Provide the [X, Y] coordinate of the cell's center where the given text is located.  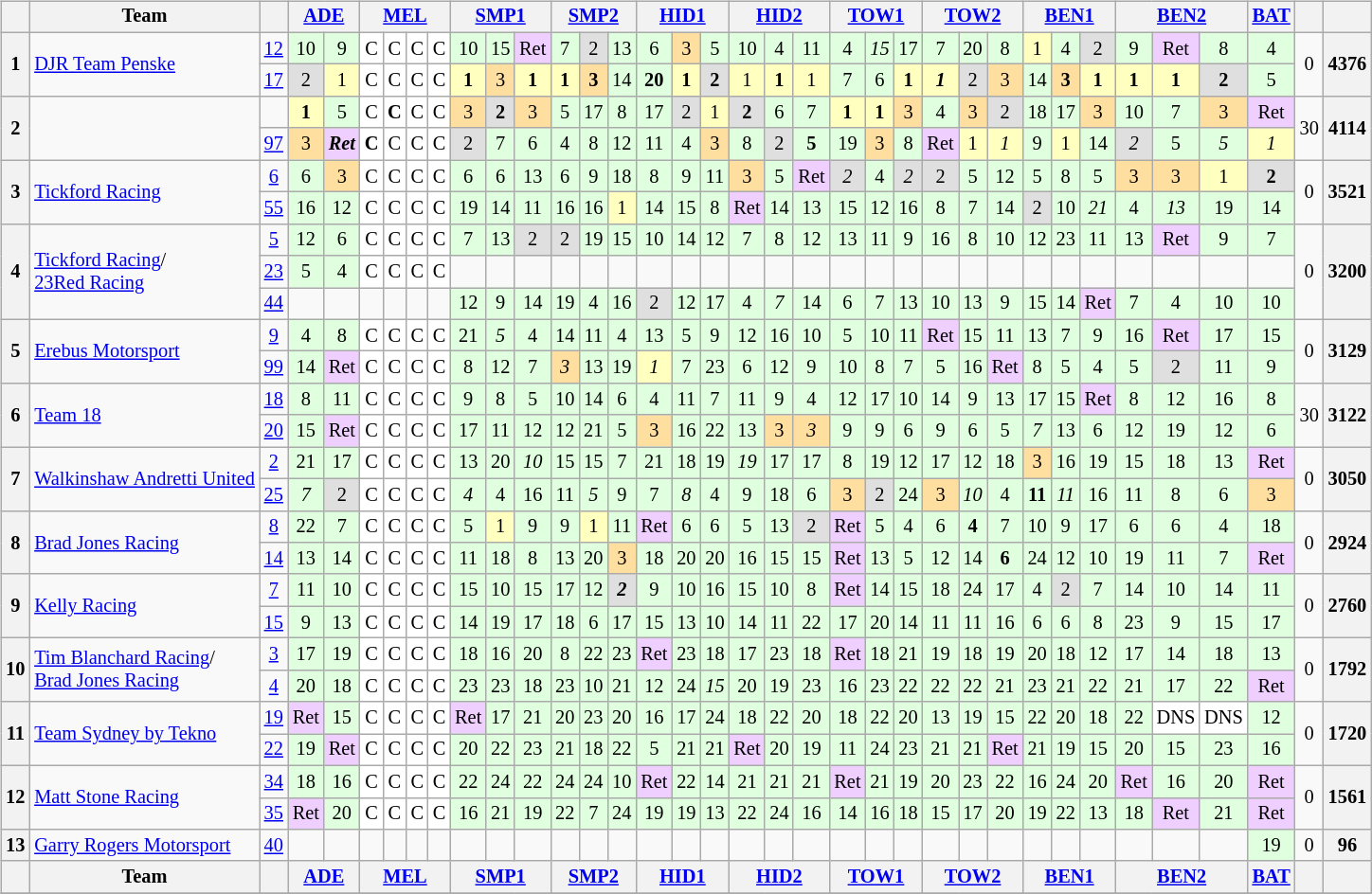
99 [274, 367]
34 [274, 781]
4114 [1347, 129]
Team Sydney by Tekno [144, 733]
1720 [1347, 733]
44 [274, 304]
Walkinshaw Andretti United [144, 479]
Tickford Racing/23Red Racing [144, 271]
2760 [1347, 606]
96 [1347, 846]
Tickford Racing [144, 191]
35 [274, 814]
3200 [1347, 271]
Team 18 [144, 415]
DJR Team Penske [144, 64]
Tim Blanchard Racing/Brad Jones Racing [144, 670]
Garry Rogers Motorsport [144, 846]
55 [274, 208]
3521 [1347, 191]
2924 [1347, 542]
97 [274, 144]
Kelly Racing [144, 606]
3129 [1347, 350]
3122 [1347, 415]
25 [274, 494]
40 [274, 846]
Erebus Motorsport [144, 350]
Brad Jones Racing [144, 542]
Matt Stone Racing [144, 797]
1561 [1347, 797]
3050 [1347, 479]
1792 [1347, 670]
4376 [1347, 64]
